Pinpoint the cell where the given text exists, returning its [x, y] midpoint coordinate. 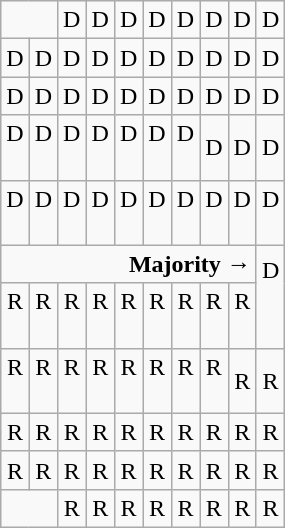
Majority → [129, 264]
